Find where the given text appears and provide that cell's center as (x, y) coordinate. 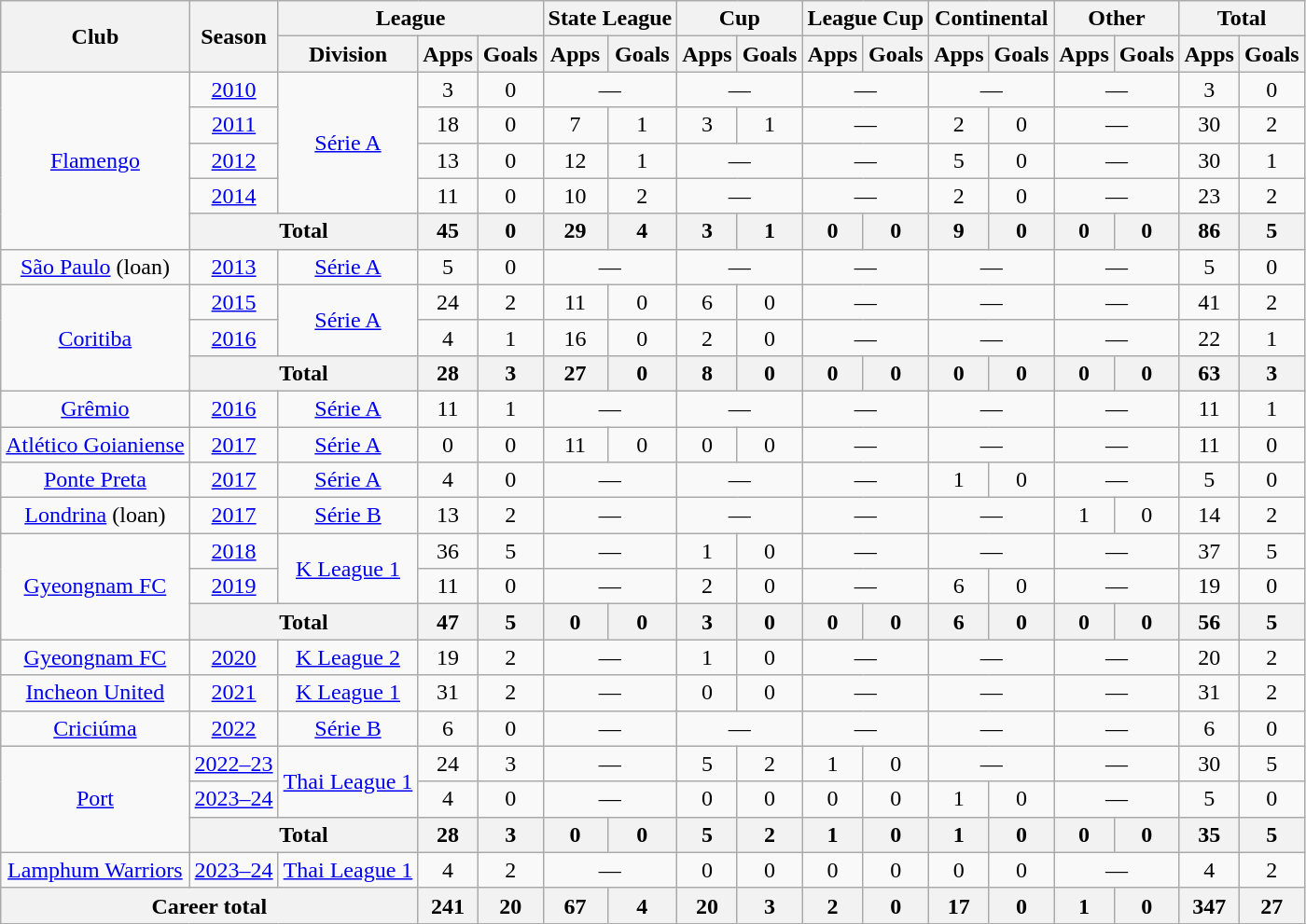
League (410, 19)
Port (95, 799)
23 (1209, 196)
18 (448, 125)
2011 (233, 125)
14 (1209, 516)
Other (1117, 19)
Division (348, 54)
Londrina (loan) (95, 516)
Coritiba (95, 338)
29 (575, 231)
45 (448, 231)
67 (575, 905)
56 (1209, 622)
Continental (992, 19)
41 (1209, 302)
Season (233, 36)
347 (1209, 905)
241 (448, 905)
2018 (233, 551)
Criciúma (95, 728)
São Paulo (loan) (95, 267)
7 (575, 125)
2021 (233, 693)
Career total (209, 905)
2010 (233, 90)
2022–23 (233, 764)
2020 (233, 657)
2019 (233, 586)
2012 (233, 160)
K League 2 (348, 657)
86 (1209, 231)
16 (575, 338)
37 (1209, 551)
22 (1209, 338)
Incheon United (95, 693)
2022 (233, 728)
35 (1209, 834)
2015 (233, 302)
2014 (233, 196)
Atlético Goianiense (95, 445)
12 (575, 160)
Grêmio (95, 408)
47 (448, 622)
36 (448, 551)
9 (959, 231)
Lamphum Warriors (95, 870)
Ponte Preta (95, 480)
2013 (233, 267)
17 (959, 905)
63 (1209, 373)
State League (610, 19)
8 (707, 373)
Club (95, 36)
League Cup (866, 19)
Flamengo (95, 160)
10 (575, 196)
Cup (740, 19)
